Capture the cell that displays the provided text and extract its (X, Y) central coordinate. 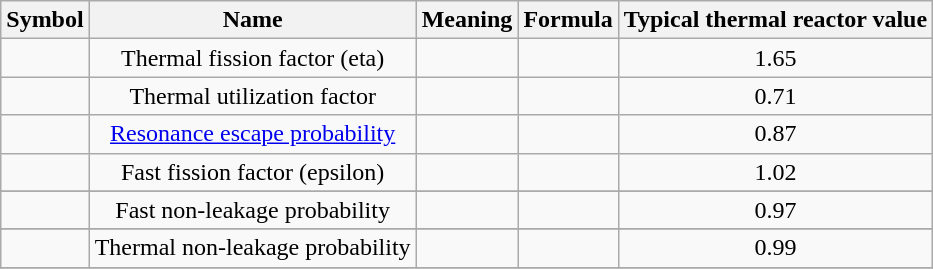
Thermal non-leakage probability (252, 248)
0.71 (775, 96)
Resonance escape probability (252, 134)
Thermal utilization factor (252, 96)
0.97 (775, 210)
Typical thermal reactor value (775, 20)
Formula (568, 20)
Meaning (467, 20)
Fast non-leakage probability (252, 210)
Name (252, 20)
1.02 (775, 172)
0.99 (775, 248)
Symbol (45, 20)
1.65 (775, 58)
Fast fission factor (epsilon) (252, 172)
Thermal fission factor (eta) (252, 58)
0.87 (775, 134)
